Determine the [X, Y] coordinate at the center of the cell enclosing the given text.  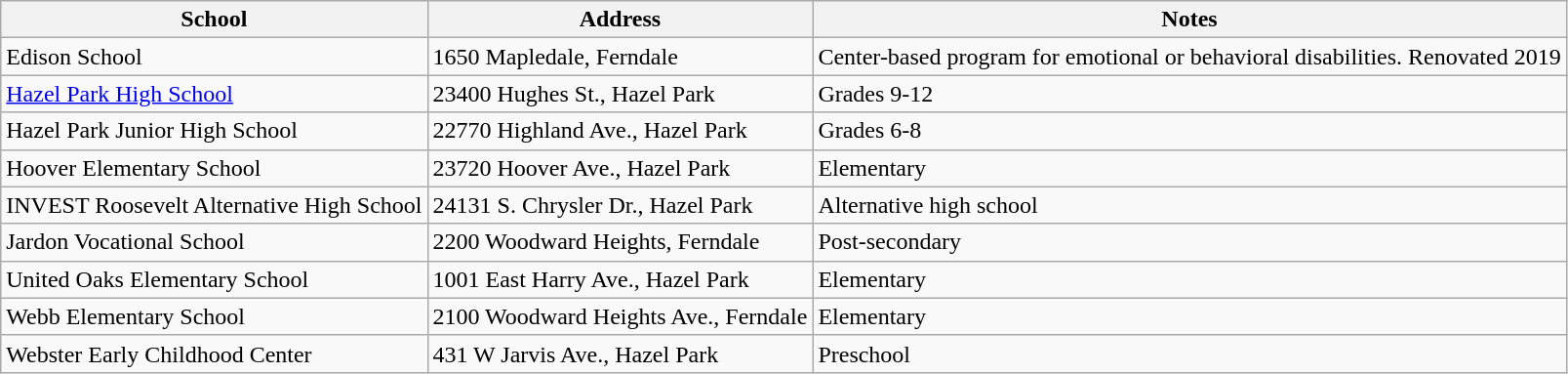
INVEST Roosevelt Alternative High School [215, 205]
Address [621, 20]
2100 Woodward Heights Ave., Ferndale [621, 316]
Webster Early Childhood Center [215, 353]
Alternative high school [1189, 205]
School [215, 20]
22770 Highland Ave., Hazel Park [621, 131]
Hazel Park High School [215, 94]
1001 East Harry Ave., Hazel Park [621, 279]
Grades 6-8 [1189, 131]
Preschool [1189, 353]
1650 Mapledale, Ferndale [621, 57]
United Oaks Elementary School [215, 279]
Jardon Vocational School [215, 242]
Notes [1189, 20]
23400 Hughes St., Hazel Park [621, 94]
23720 Hoover Ave., Hazel Park [621, 168]
Post-secondary [1189, 242]
431 W Jarvis Ave., Hazel Park [621, 353]
Center-based program for emotional or behavioral disabilities. Renovated 2019 [1189, 57]
Grades 9-12 [1189, 94]
24131 S. Chrysler Dr., Hazel Park [621, 205]
Hazel Park Junior High School [215, 131]
Webb Elementary School [215, 316]
Hoover Elementary School [215, 168]
Edison School [215, 57]
2200 Woodward Heights, Ferndale [621, 242]
